For the text-containing cell, return its midpoint in [X, Y] coordinate format. 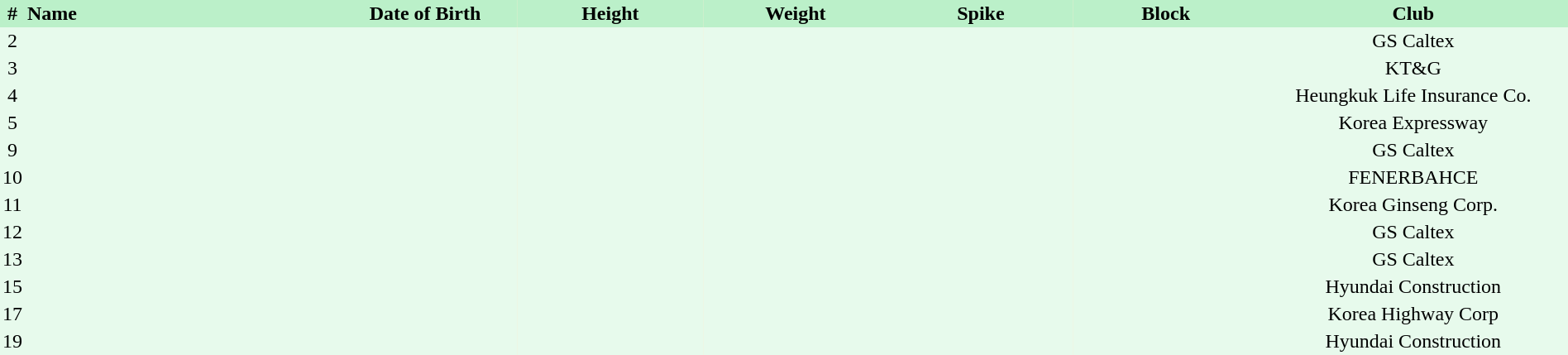
Height [610, 13]
19 [12, 341]
11 [12, 205]
Korea Ginseng Corp. [1413, 205]
Spike [981, 13]
12 [12, 232]
13 [12, 260]
5 [12, 122]
4 [12, 96]
15 [12, 286]
2 [12, 41]
# [12, 13]
Name [179, 13]
Korea Highway Corp [1413, 314]
KT&G [1413, 68]
10 [12, 177]
Weight [796, 13]
Date of Birth [425, 13]
Heungkuk Life Insurance Co. [1413, 96]
FENERBAHCE [1413, 177]
9 [12, 151]
Club [1413, 13]
17 [12, 314]
Block [1166, 13]
Korea Expressway [1413, 122]
3 [12, 68]
